Pinpoint the cell where the given text exists, returning its (X, Y) midpoint coordinate. 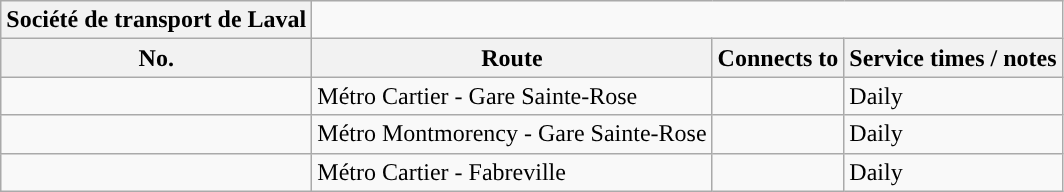
Métro Cartier - Gare Sainte-Rose (512, 96)
Métro Montmorency - Gare Sainte-Rose (512, 134)
Société de transport de Laval (156, 20)
Service times / notes (953, 58)
No. (156, 58)
Connects to (778, 58)
Route (512, 58)
Métro Cartier - Fabreville (512, 172)
